Capture the cell that displays the provided text and extract its (X, Y) central coordinate. 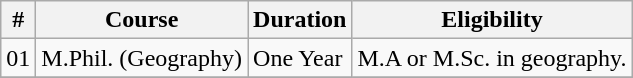
Duration (300, 20)
01 (18, 58)
M.Phil. (Geography) (142, 58)
Eligibility (492, 20)
One Year (300, 58)
Course (142, 20)
# (18, 20)
M.A or M.Sc. in geography. (492, 58)
